Provide the [x, y] coordinate of the cell's center where the given text is located.  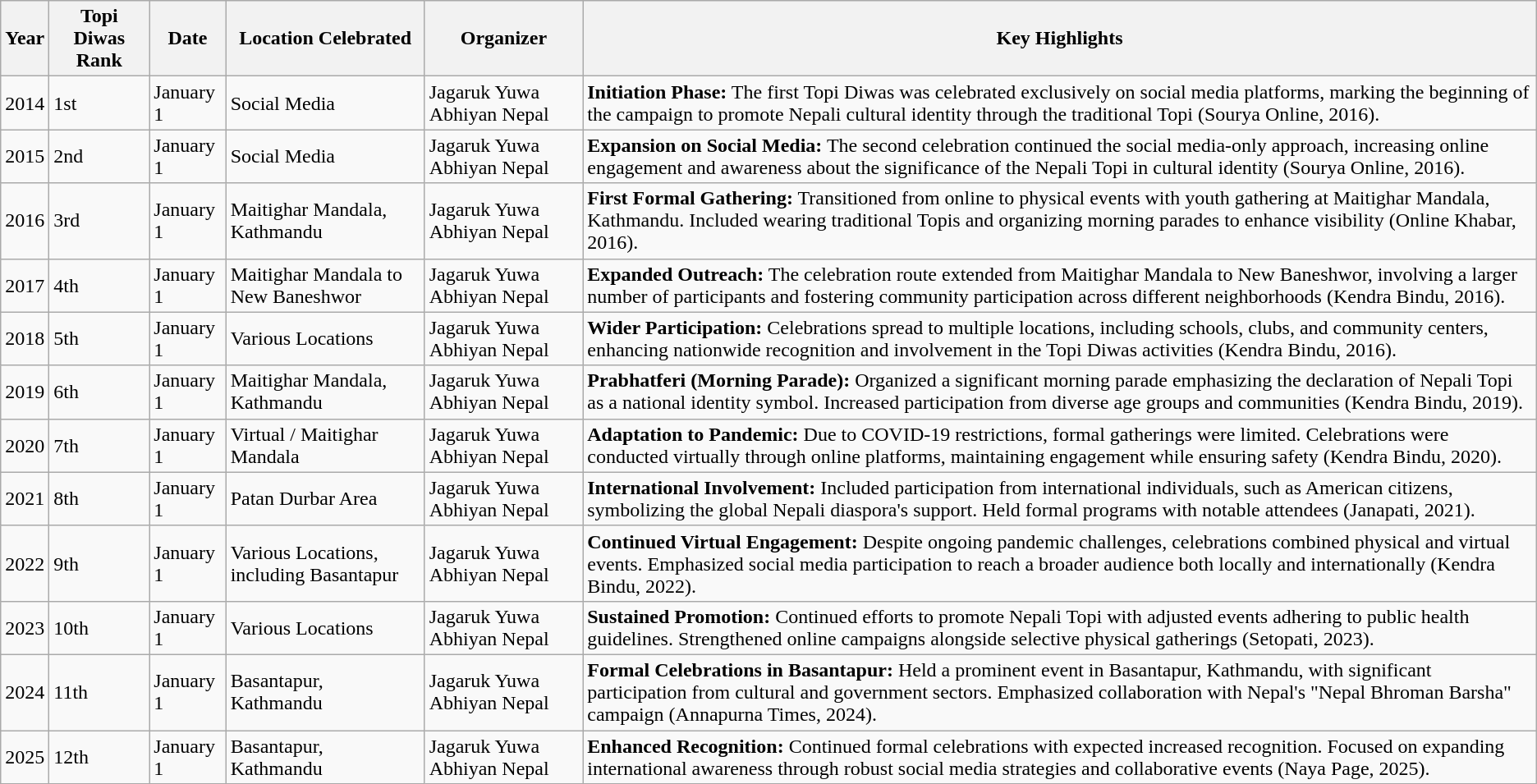
2nd [99, 156]
2017 [25, 286]
2014 [25, 103]
3rd [99, 221]
2022 [25, 563]
Virtual / Maitighar Mandala [325, 445]
5th [99, 338]
7th [99, 445]
1st [99, 103]
2025 [25, 757]
8th [99, 499]
Key Highlights [1060, 39]
2024 [25, 692]
Various Locations, including Basantapur [325, 563]
6th [99, 392]
Date [187, 39]
9th [99, 563]
10th [99, 627]
2016 [25, 221]
Topi Diwas Rank [99, 39]
11th [99, 692]
2021 [25, 499]
2015 [25, 156]
12th [99, 757]
2020 [25, 445]
2018 [25, 338]
4th [99, 286]
Organizer [504, 39]
Patan Durbar Area [325, 499]
2023 [25, 627]
Year [25, 39]
Location Celebrated [325, 39]
Maitighar Mandala to New Baneshwor [325, 286]
2019 [25, 392]
